Return the (X, Y) coordinate for the center point of the cell that contains the specified text.  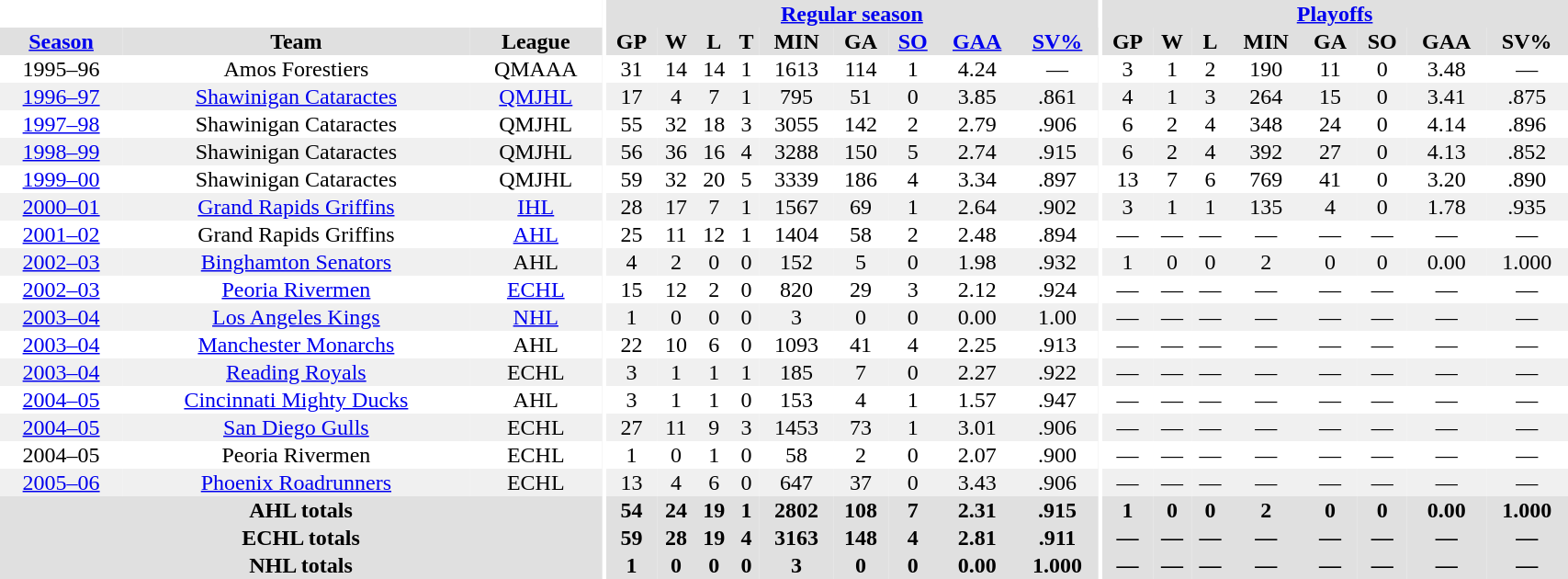
2.12 (977, 289)
190 (1266, 69)
Binghamton Senators (296, 262)
1567 (796, 207)
ECHL totals (301, 538)
135 (1266, 207)
264 (1266, 96)
2.81 (977, 538)
4.14 (1447, 124)
2005–06 (61, 482)
29 (861, 289)
2802 (796, 510)
.890 (1527, 179)
2.79 (977, 124)
Manchester Monarchs (296, 345)
820 (796, 289)
142 (861, 124)
56 (632, 152)
T (746, 41)
3163 (796, 538)
152 (796, 262)
3055 (796, 124)
3.20 (1447, 179)
1613 (796, 69)
.894 (1057, 234)
AHL totals (301, 510)
3288 (796, 152)
51 (861, 96)
.947 (1057, 400)
1.57 (977, 400)
16 (715, 152)
18 (715, 124)
.913 (1057, 345)
1.78 (1447, 207)
2000–01 (61, 207)
69 (861, 207)
2.07 (977, 455)
2.31 (977, 510)
2.25 (977, 345)
3.43 (977, 482)
2.27 (977, 372)
4.24 (977, 69)
348 (1266, 124)
54 (632, 510)
3.34 (977, 179)
1999–00 (61, 179)
185 (796, 372)
795 (796, 96)
1404 (796, 234)
22 (632, 345)
NHL totals (301, 565)
.897 (1057, 179)
.922 (1057, 372)
769 (1266, 179)
2.64 (977, 207)
.875 (1527, 96)
Playoffs (1336, 14)
392 (1266, 152)
25 (632, 234)
1453 (796, 427)
League (536, 41)
1995–96 (61, 69)
73 (861, 427)
31 (632, 69)
.935 (1527, 207)
QMAAA (536, 69)
1997–98 (61, 124)
148 (861, 538)
2001–02 (61, 234)
108 (861, 510)
3.01 (977, 427)
3.41 (1447, 96)
36 (676, 152)
.861 (1057, 96)
.932 (1057, 262)
San Diego Gulls (296, 427)
Los Angeles Kings (296, 317)
37 (861, 482)
1998–99 (61, 152)
.911 (1057, 538)
20 (715, 179)
Team (296, 41)
3339 (796, 179)
Phoenix Roadrunners (296, 482)
.896 (1527, 124)
IHL (536, 207)
Amos Forestiers (296, 69)
1.98 (977, 262)
2.48 (977, 234)
9 (715, 427)
647 (796, 482)
3.85 (977, 96)
186 (861, 179)
.900 (1057, 455)
.924 (1057, 289)
3.48 (1447, 69)
114 (861, 69)
4.13 (1447, 152)
Reading Royals (296, 372)
.902 (1057, 207)
NHL (536, 317)
1.00 (1057, 317)
1996–97 (61, 96)
Regular season (852, 14)
150 (861, 152)
.852 (1527, 152)
Cincinnati Mighty Ducks (296, 400)
1093 (796, 345)
2.74 (977, 152)
55 (632, 124)
10 (676, 345)
Season (61, 41)
153 (796, 400)
